Find where the given text appears and provide that cell's center as (X, Y) coordinate. 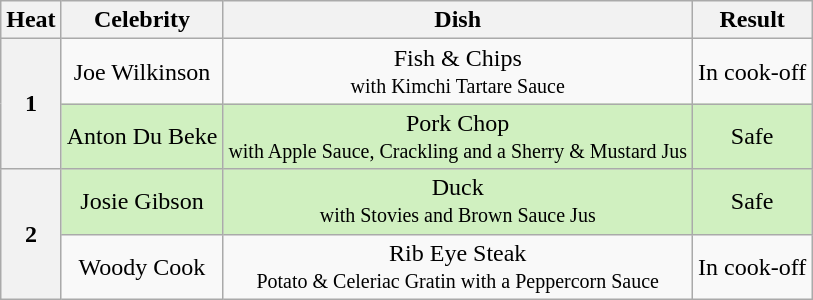
Celebrity (142, 20)
Fish & Chipswith Kimchi Tartare Sauce (458, 72)
Heat (31, 20)
Rib Eye SteakPotato & Celeriac Gratin with a Peppercorn Sauce (458, 266)
Joe Wilkinson (142, 72)
1 (31, 104)
Josie Gibson (142, 202)
2 (31, 234)
Woody Cook (142, 266)
Result (752, 20)
Dish (458, 20)
Duckwith Stovies and Brown Sauce Jus (458, 202)
Anton Du Beke (142, 136)
Pork Chopwith Apple Sauce, Crackling and a Sherry & Mustard Jus (458, 136)
